Detect which cell encompasses the target text, then output its [X, Y] center coordinate. 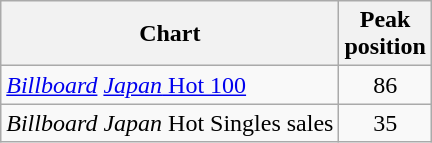
Peakposition [385, 34]
Billboard Japan Hot Singles sales [170, 123]
Chart [170, 34]
86 [385, 85]
Billboard Japan Hot 100 [170, 85]
35 [385, 123]
